For the text-containing cell, return its midpoint in (X, Y) coordinate format. 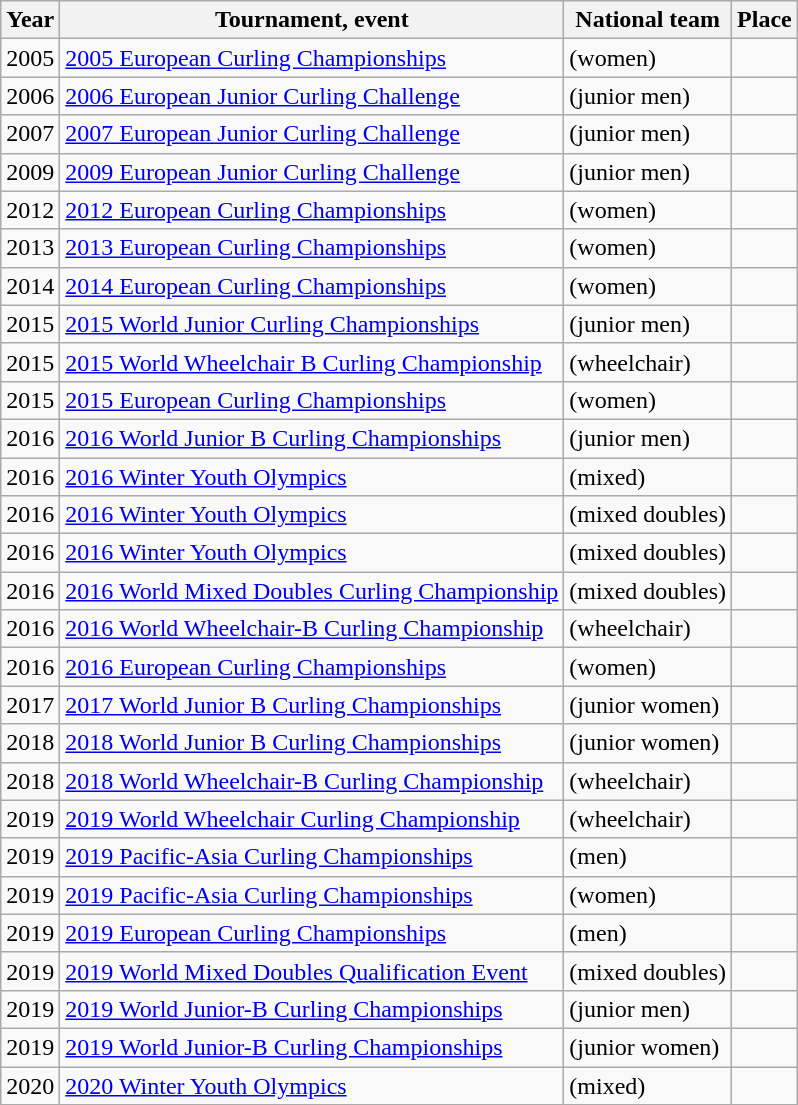
Tournament, event (312, 20)
2019 World Wheelchair Curling Championship (312, 819)
2020 (30, 1085)
2018 World Wheelchair-B Curling Championship (312, 781)
2006 European Junior Curling Challenge (312, 96)
Year (30, 20)
2014 European Curling Championships (312, 286)
Place (765, 20)
2016 World Mixed Doubles Curling Championship (312, 591)
2016 World Junior B Curling Championships (312, 438)
2013 European Curling Championships (312, 248)
2013 (30, 248)
2012 (30, 210)
2020 Winter Youth Olympics (312, 1085)
2006 (30, 96)
2016 World Wheelchair-B Curling Championship (312, 629)
National team (648, 20)
2015 World Wheelchair B Curling Championship (312, 362)
2005 European Curling Championships (312, 58)
2007 (30, 134)
2017 (30, 705)
2012 European Curling Championships (312, 210)
2007 European Junior Curling Challenge (312, 134)
2015 European Curling Championships (312, 400)
2015 World Junior Curling Championships (312, 324)
2014 (30, 286)
2019 European Curling Championships (312, 933)
2018 World Junior B Curling Championships (312, 743)
2019 World Mixed Doubles Qualification Event (312, 971)
2016 European Curling Championships (312, 667)
2005 (30, 58)
2017 World Junior B Curling Championships (312, 705)
2009 European Junior Curling Challenge (312, 172)
2009 (30, 172)
